Pinpoint the cell where the given text exists, returning its [x, y] midpoint coordinate. 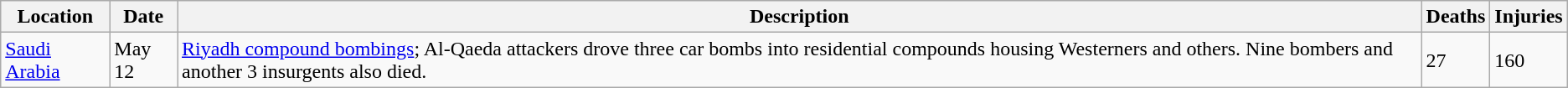
May 12 [144, 60]
Date [144, 17]
Deaths [1456, 17]
Description [800, 17]
160 [1529, 60]
Location [55, 17]
Injuries [1529, 17]
27 [1456, 60]
Saudi Arabia [55, 60]
